Determine the [x, y] coordinate at the center of the cell enclosing the given text.  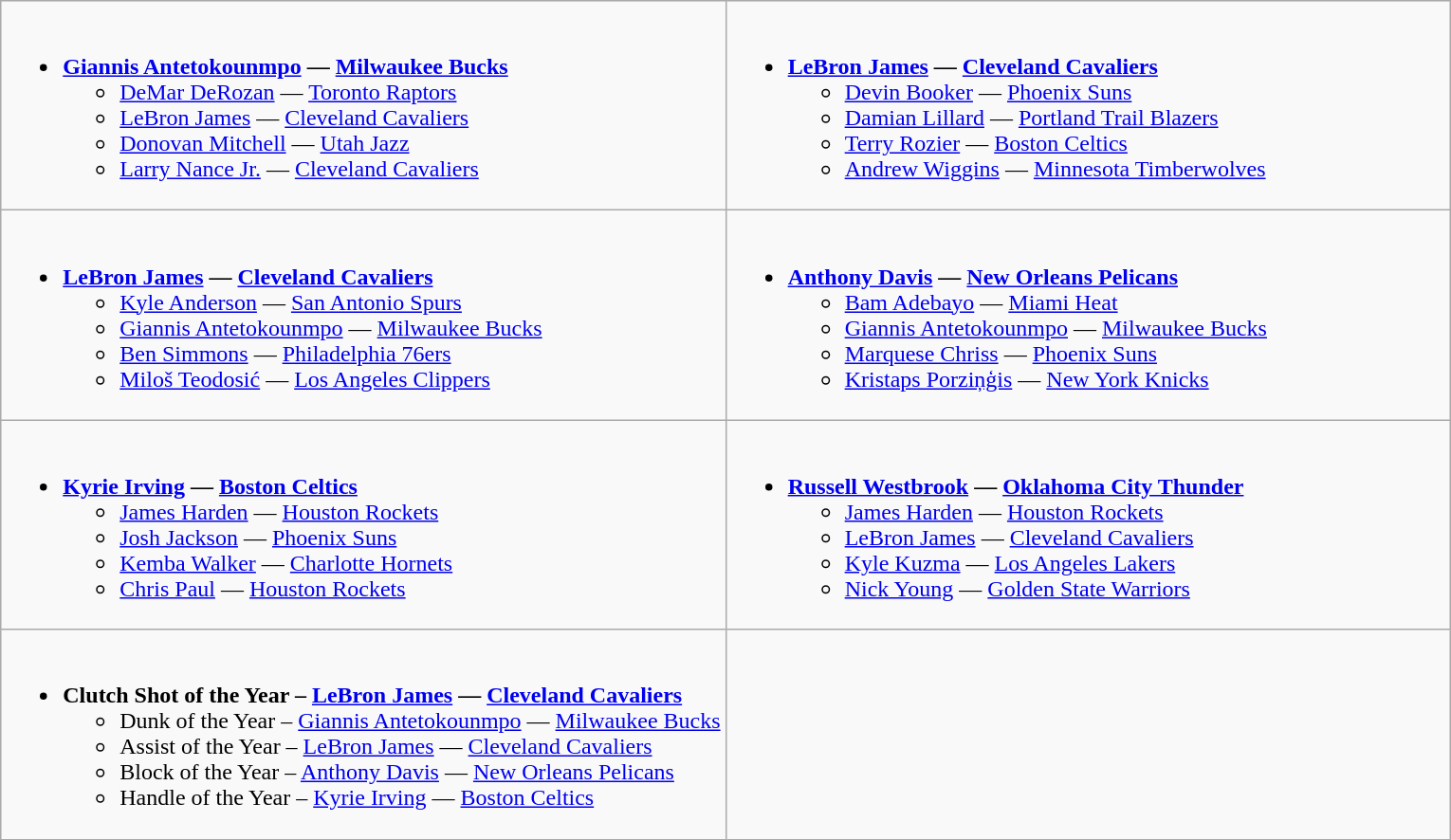
Kyrie Irving — Boston CelticsJames Harden — Houston RocketsJosh Jackson — Phoenix SunsKemba Walker — Charlotte HornetsChris Paul — Houston Rockets [363, 525]
